Output the (x, y) coordinate of the center of the cell containing the given text.  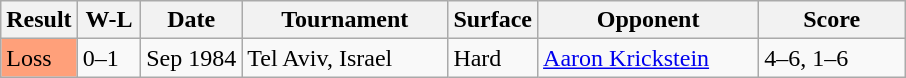
Date (192, 20)
Tournament (345, 20)
4–6, 1–6 (832, 58)
Tel Aviv, Israel (345, 58)
Score (832, 20)
Loss (39, 58)
0–1 (109, 58)
Sep 1984 (192, 58)
W-L (109, 20)
Hard (493, 58)
Result (39, 20)
Surface (493, 20)
Opponent (648, 20)
Aaron Krickstein (648, 58)
